Detect which cell encompasses the target text, then output its (x, y) center coordinate. 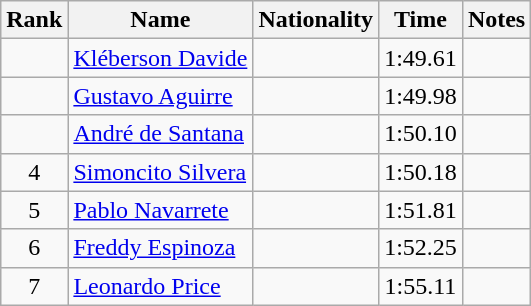
1:49.98 (421, 96)
Freddy Espinoza (160, 248)
André de Santana (160, 134)
Gustavo Aguirre (160, 96)
1:55.11 (421, 286)
1:50.18 (421, 172)
Kléberson Davide (160, 58)
7 (34, 286)
Pablo Navarrete (160, 210)
1:49.61 (421, 58)
Notes (496, 20)
Nationality (316, 20)
1:52.25 (421, 248)
Simoncito Silvera (160, 172)
1:51.81 (421, 210)
6 (34, 248)
Leonardo Price (160, 286)
Rank (34, 20)
5 (34, 210)
4 (34, 172)
Time (421, 20)
Name (160, 20)
1:50.10 (421, 134)
